Pinpoint the cell where the given text exists, returning its [X, Y] midpoint coordinate. 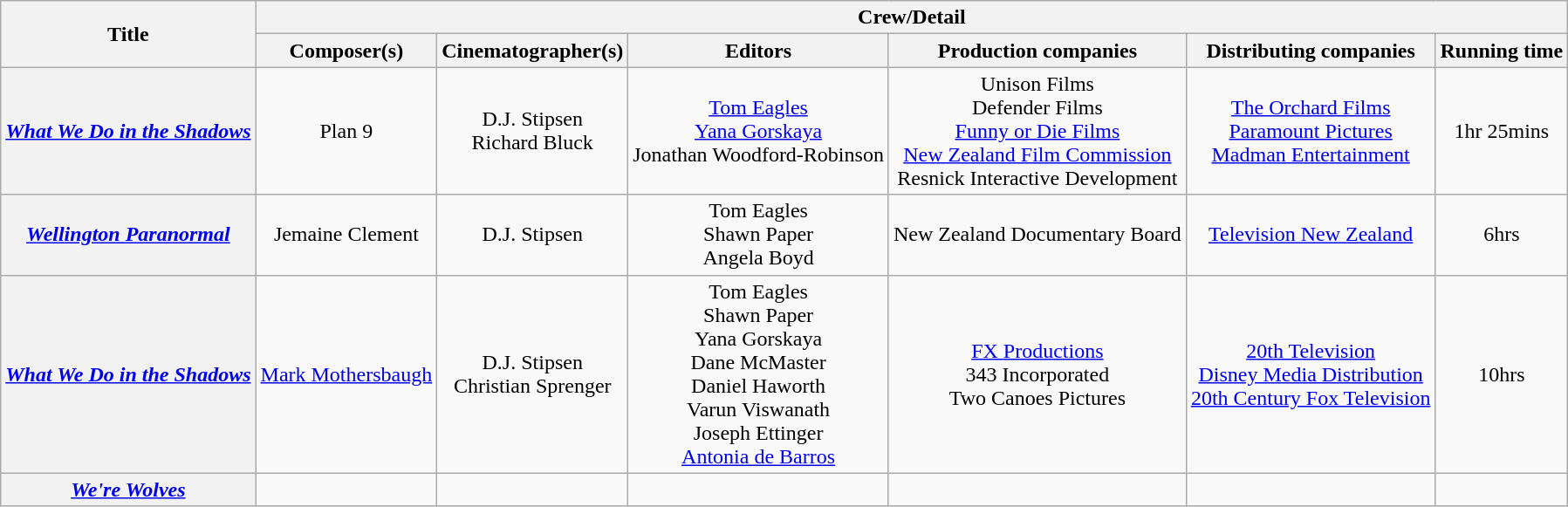
Editors [759, 51]
Crew/Detail [912, 17]
D.J. Stipsen [532, 235]
Television New Zealand [1311, 235]
Tom EaglesShawn PaperAngela Boyd [759, 235]
6hrs [1502, 235]
FX Productions343 IncorporatedTwo Canoes Pictures [1037, 373]
Plan 9 [346, 131]
Composer(s) [346, 51]
Running time [1502, 51]
The Orchard FilmsParamount PicturesMadman Entertainment [1311, 131]
Production companies [1037, 51]
Title [128, 34]
Unison FilmsDefender FilmsFunny or Die FilmsNew Zealand Film CommissionResnick Interactive Development [1037, 131]
We're Wolves [128, 490]
New Zealand Documentary Board [1037, 235]
D.J. StipsenChristian Sprenger [532, 373]
Tom EaglesShawn PaperYana GorskayaDane McMasterDaniel HaworthVarun ViswanathJoseph EttingerAntonia de Barros [759, 373]
20th TelevisionDisney Media Distribution20th Century Fox Television [1311, 373]
D.J. StipsenRichard Bluck [532, 131]
Jemaine Clement [346, 235]
Wellington Paranormal [128, 235]
Mark Mothersbaugh [346, 373]
1hr 25mins [1502, 131]
Distributing companies [1311, 51]
Cinematographer(s) [532, 51]
Tom EaglesYana GorskayaJonathan Woodford-Robinson [759, 131]
10hrs [1502, 373]
